Identify which cell holds the provided text, then report its [X, Y] central coordinate. 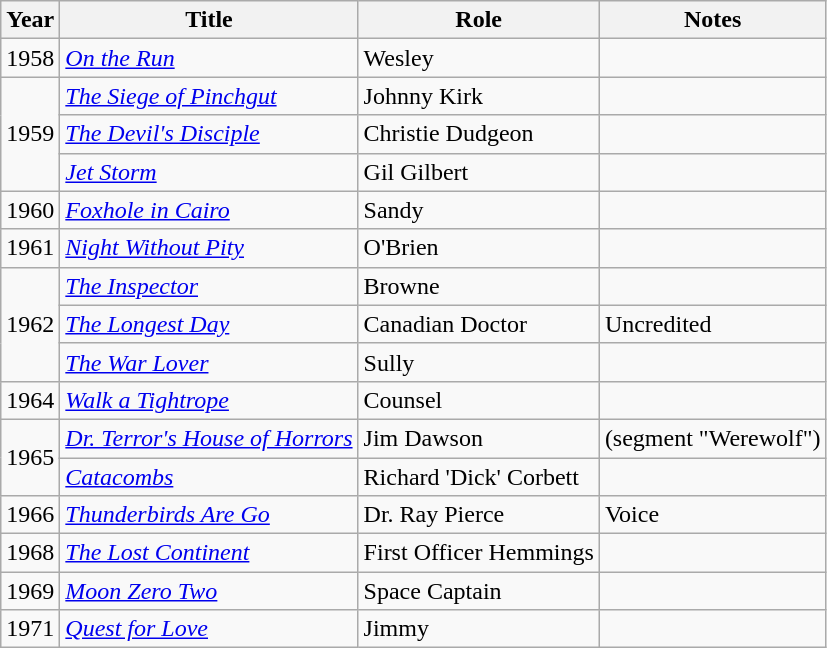
Night Without Pity [209, 248]
Moon Zero Two [209, 591]
Thunderbirds Are Go [209, 515]
The Devil's Disciple [209, 134]
Gil Gilbert [478, 172]
Jet Storm [209, 172]
1960 [30, 210]
Role [478, 20]
The Longest Day [209, 324]
1968 [30, 553]
Uncredited [712, 324]
Foxhole in Cairo [209, 210]
1966 [30, 515]
Space Captain [478, 591]
On the Run [209, 58]
Sully [478, 362]
Dr. Ray Pierce [478, 515]
(segment "Werewolf") [712, 438]
Jim Dawson [478, 438]
The Inspector [209, 286]
Browne [478, 286]
Title [209, 20]
Sandy [478, 210]
Richard 'Dick' Corbett [478, 477]
Walk a Tightrope [209, 400]
1964 [30, 400]
Canadian Doctor [478, 324]
Voice [712, 515]
1959 [30, 134]
1971 [30, 629]
Jimmy [478, 629]
The Siege of Pinchgut [209, 96]
First Officer Hemmings [478, 553]
The War Lover [209, 362]
Notes [712, 20]
1969 [30, 591]
Christie Dudgeon [478, 134]
Johnny Kirk [478, 96]
The Lost Continent [209, 553]
O'Brien [478, 248]
Counsel [478, 400]
1961 [30, 248]
Quest for Love [209, 629]
1962 [30, 324]
Catacombs [209, 477]
Dr. Terror's House of Horrors [209, 438]
Year [30, 20]
1958 [30, 58]
Wesley [478, 58]
1965 [30, 457]
